Detect which cell encompasses the target text, then output its [x, y] center coordinate. 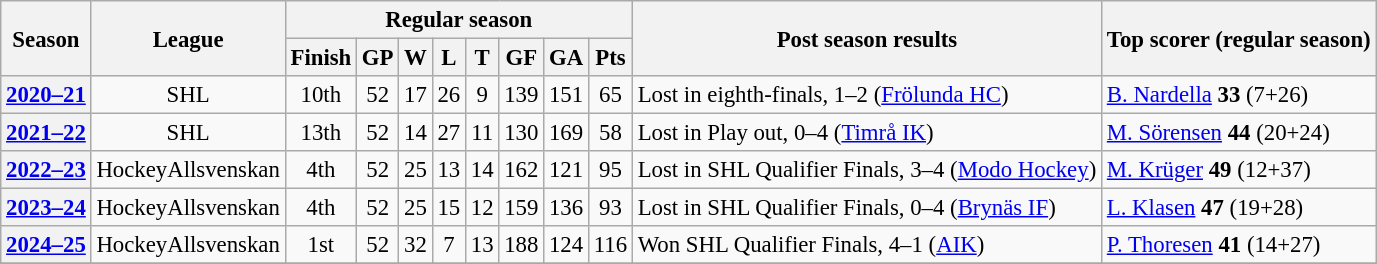
159 [522, 208]
Lost in eighth-finals, 1–2 (Frölunda HC) [866, 95]
League [188, 38]
Finish [320, 58]
17 [416, 95]
188 [522, 245]
95 [610, 170]
26 [448, 95]
151 [566, 95]
169 [566, 133]
B. Nardella 33 (7+26) [1239, 95]
Top scorer (regular season) [1239, 38]
GF [522, 58]
T [482, 58]
Won SHL Qualifier Finals, 4–1 (AIK) [866, 245]
L [448, 58]
58 [610, 133]
65 [610, 95]
93 [610, 208]
130 [522, 133]
Post season results [866, 38]
2024–25 [46, 245]
2023–24 [46, 208]
2021–22 [46, 133]
GA [566, 58]
M. Sörensen 44 (20+24) [1239, 133]
P. Thoresen 41 (14+27) [1239, 245]
27 [448, 133]
32 [416, 245]
Lost in SHL Qualifier Finals, 0–4 (Brynäs IF) [866, 208]
15 [448, 208]
162 [522, 170]
2020–21 [46, 95]
Season [46, 38]
Lost in Play out, 0–4 (Timrå IK) [866, 133]
7 [448, 245]
M. Krüger 49 (12+37) [1239, 170]
11 [482, 133]
124 [566, 245]
2022–23 [46, 170]
W [416, 58]
13th [320, 133]
GP [378, 58]
9 [482, 95]
116 [610, 245]
L. Klasen 47 (19+28) [1239, 208]
1st [320, 245]
Pts [610, 58]
136 [566, 208]
139 [522, 95]
Regular season [458, 20]
12 [482, 208]
121 [566, 170]
Lost in SHL Qualifier Finals, 3–4 (Modo Hockey) [866, 170]
10th [320, 95]
